Identify which cell holds the provided text, then report its (x, y) central coordinate. 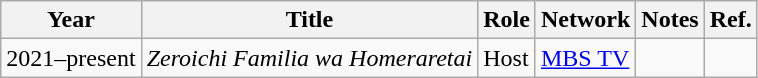
Host (507, 58)
Notes (670, 20)
Role (507, 20)
MBS TV (585, 58)
Network (585, 20)
2021–present (71, 58)
Year (71, 20)
Title (310, 20)
Zeroichi Familia wa Homeraretai (310, 58)
Ref. (730, 20)
